Return the (x, y) coordinate for the center point of the cell that contains the specified text.  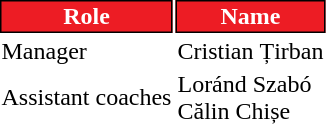
Name (250, 16)
Role (86, 16)
Manager (86, 51)
Cristian Țirban (250, 51)
